Search for the cell housing the specified text and yield its [X, Y] center coordinate. 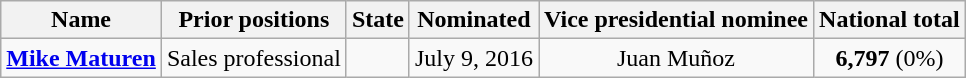
Name [82, 20]
Juan Muñoz [676, 58]
Prior positions [254, 20]
6,797 (0%) [890, 58]
Nominated [474, 20]
Mike Maturen [82, 58]
Sales professional [254, 58]
National total [890, 20]
July 9, 2016 [474, 58]
Vice presidential nominee [676, 20]
State [378, 20]
